Find where the given text appears and provide that cell's center as [x, y] coordinate. 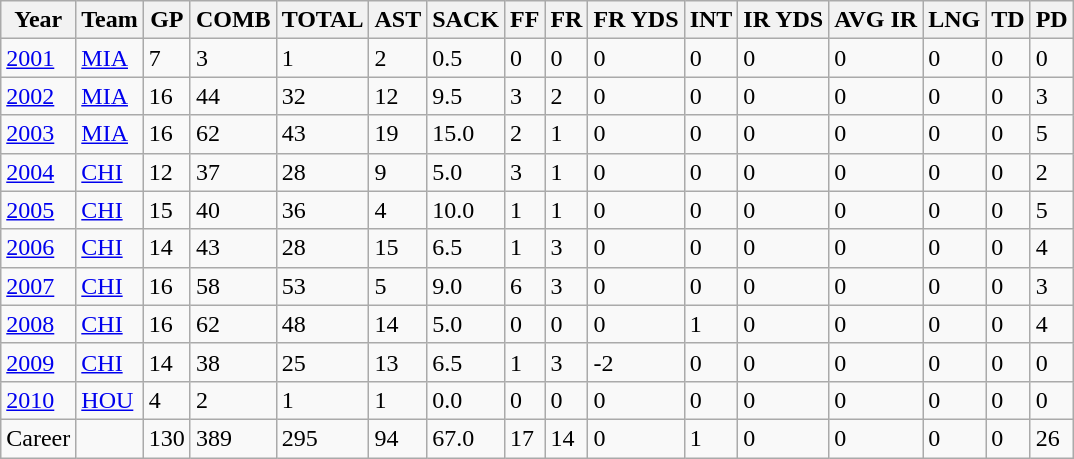
38 [233, 362]
19 [398, 134]
67.0 [466, 438]
LNG [954, 20]
2003 [38, 134]
2008 [38, 324]
2010 [38, 400]
IR YDS [784, 20]
TOTAL [322, 20]
Career [38, 438]
2002 [38, 96]
2001 [38, 58]
SACK [466, 20]
2004 [38, 172]
COMB [233, 20]
389 [233, 438]
GP [166, 20]
FF [524, 20]
9.0 [466, 286]
2009 [38, 362]
17 [524, 438]
40 [233, 210]
AVG IR [876, 20]
PD [1052, 20]
26 [1052, 438]
6 [524, 286]
48 [322, 324]
0.5 [466, 58]
2005 [38, 210]
44 [233, 96]
HOU [110, 400]
2007 [38, 286]
FR [566, 20]
FR YDS [636, 20]
TD [1008, 20]
37 [233, 172]
Year [38, 20]
0.0 [466, 400]
7 [166, 58]
9 [398, 172]
2006 [38, 248]
36 [322, 210]
15.0 [466, 134]
94 [398, 438]
9.5 [466, 96]
AST [398, 20]
53 [322, 286]
295 [322, 438]
13 [398, 362]
130 [166, 438]
32 [322, 96]
10.0 [466, 210]
INT [711, 20]
58 [233, 286]
Team [110, 20]
-2 [636, 362]
25 [322, 362]
